Identify which cell holds the provided text, then report its [X, Y] central coordinate. 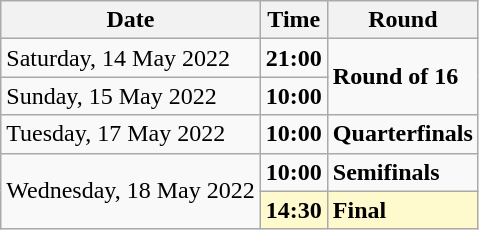
Final [402, 210]
Saturday, 14 May 2022 [131, 58]
Semifinals [402, 172]
Round of 16 [402, 77]
Round [402, 20]
Quarterfinals [402, 134]
Time [294, 20]
Tuesday, 17 May 2022 [131, 134]
Sunday, 15 May 2022 [131, 96]
21:00 [294, 58]
Wednesday, 18 May 2022 [131, 191]
Date [131, 20]
14:30 [294, 210]
